Locate the cell with the specified text and output its [x, y] center coordinate. 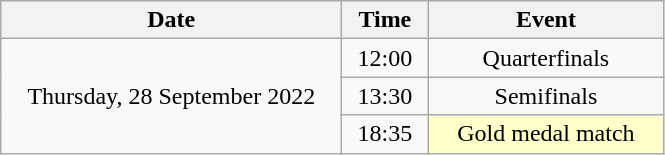
12:00 [385, 58]
Gold medal match [546, 134]
Date [172, 20]
Time [385, 20]
Thursday, 28 September 2022 [172, 96]
Event [546, 20]
18:35 [385, 134]
Quarterfinals [546, 58]
13:30 [385, 96]
Semifinals [546, 96]
